Return [X, Y] of the center of cell containing provided text 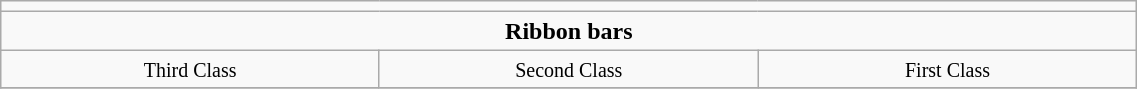
First Class [948, 69]
Third Class [190, 69]
Second Class [568, 69]
Ribbon bars [569, 31]
